For the text-containing cell, return its midpoint in [X, Y] coordinate format. 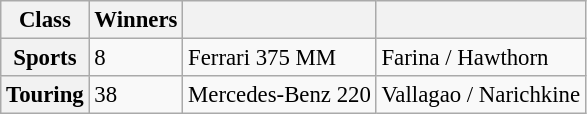
Mercedes-Benz 220 [280, 95]
Ferrari 375 MM [280, 58]
38 [136, 95]
8 [136, 58]
Farina / Hawthorn [480, 58]
Vallagao / Narichkine [480, 95]
Winners [136, 20]
Sports [45, 58]
Class [45, 20]
Touring [45, 95]
